Capture the cell that displays the provided text and extract its [x, y] central coordinate. 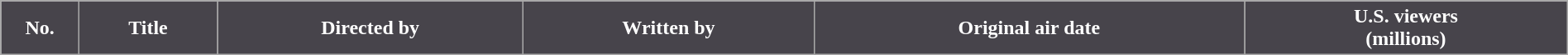
Directed by [370, 28]
Original air date [1029, 28]
No. [40, 28]
Written by [668, 28]
Title [147, 28]
U.S. viewers(millions) [1406, 28]
